From the cell containing the given text, extract its center point as (x, y) coordinate. 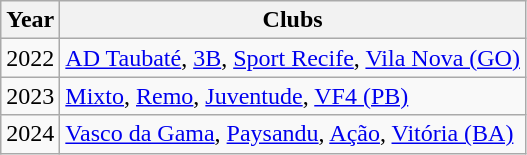
2024 (30, 134)
Clubs (293, 20)
AD Taubaté, 3B, Sport Recife, Vila Nova (GO) (293, 58)
2023 (30, 96)
2022 (30, 58)
Mixto, Remo, Juventude, VF4 (PB) (293, 96)
Vasco da Gama, Paysandu, Ação, Vitória (BA) (293, 134)
Year (30, 20)
